From the cell containing the given text, extract its center point as [X, Y] coordinate. 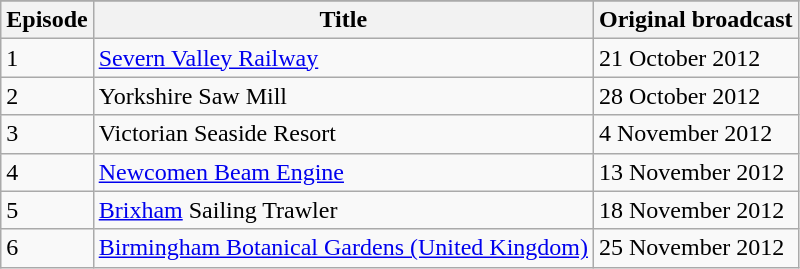
Severn Valley Railway [343, 58]
Title [343, 20]
Yorkshire Saw Mill [343, 96]
Birmingham Botanical Gardens (United Kingdom) [343, 248]
21 October 2012 [696, 58]
Brixham Sailing Trawler [343, 210]
Episode [47, 20]
5 [47, 210]
18 November 2012 [696, 210]
2 [47, 96]
4 [47, 172]
25 November 2012 [696, 248]
Newcomen Beam Engine [343, 172]
13 November 2012 [696, 172]
Victorian Seaside Resort [343, 134]
Original broadcast [696, 20]
3 [47, 134]
28 October 2012 [696, 96]
1 [47, 58]
6 [47, 248]
4 November 2012 [696, 134]
